Extract the (x, y) coordinate from the center of the cell holding the provided text.  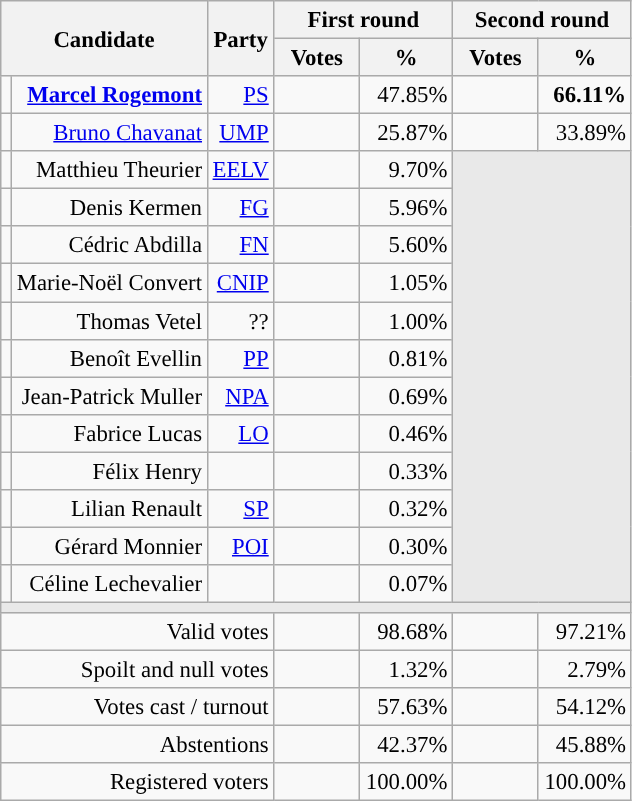
97.21% (584, 632)
1.00% (406, 321)
98.68% (406, 632)
SP (240, 509)
Second round (542, 20)
Céline Lechevalier (109, 584)
9.70% (406, 170)
First round (364, 20)
42.37% (406, 745)
Gérard Monnier (109, 546)
LO (240, 433)
EELV (240, 170)
0.33% (406, 471)
0.69% (406, 396)
Marcel Rogemont (109, 95)
PS (240, 95)
0.32% (406, 509)
5.96% (406, 208)
Félix Henry (109, 471)
Jean-Patrick Muller (109, 396)
66.11% (584, 95)
Candidate (104, 38)
Thomas Vetel (109, 321)
57.63% (406, 707)
Spoilt and null votes (138, 670)
Marie-Noël Convert (109, 283)
Lilian Renault (109, 509)
Cédric Abdilla (109, 245)
Bruno Chavanat (109, 133)
Votes cast / turnout (138, 707)
Benoît Evellin (109, 358)
5.60% (406, 245)
POI (240, 546)
0.46% (406, 433)
Matthieu Theurier (109, 170)
54.12% (584, 707)
?? (240, 321)
CNIP (240, 283)
FG (240, 208)
Abstentions (138, 745)
0.81% (406, 358)
1.05% (406, 283)
Fabrice Lucas (109, 433)
Party (240, 38)
0.30% (406, 546)
25.87% (406, 133)
UMP (240, 133)
33.89% (584, 133)
1.32% (406, 670)
0.07% (406, 584)
2.79% (584, 670)
Denis Kermen (109, 208)
Registered voters (138, 782)
NPA (240, 396)
FN (240, 245)
Valid votes (138, 632)
PP (240, 358)
47.85% (406, 95)
45.88% (584, 745)
